Detect which cell encompasses the target text, then output its [x, y] center coordinate. 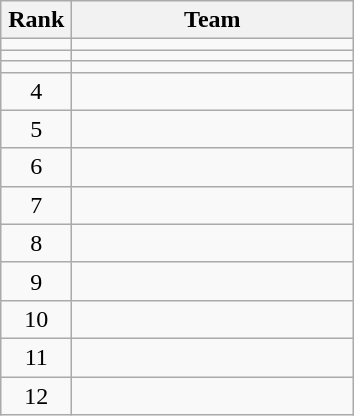
12 [36, 395]
11 [36, 357]
4 [36, 91]
10 [36, 319]
Team [212, 20]
Rank [36, 20]
9 [36, 281]
5 [36, 129]
7 [36, 205]
6 [36, 167]
8 [36, 243]
